Output the [x, y] coordinate of the center of the cell containing the given text.  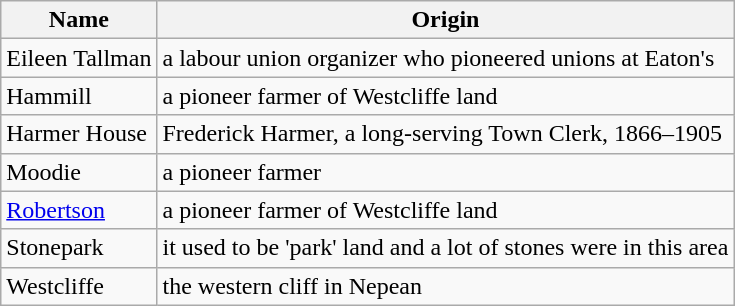
a labour union organizer who pioneered unions at Eaton's [446, 58]
Moodie [79, 172]
a pioneer farmer [446, 172]
Eileen Tallman [79, 58]
Frederick Harmer, a long-serving Town Clerk, 1866–1905 [446, 134]
Origin [446, 20]
Harmer House [79, 134]
Robertson [79, 210]
Westcliffe [79, 286]
it used to be 'park' land and a lot of stones were in this area [446, 248]
Name [79, 20]
Stonepark [79, 248]
the western cliff in Nepean [446, 286]
Hammill [79, 96]
